From the cell containing the given text, extract its center point as [X, Y] coordinate. 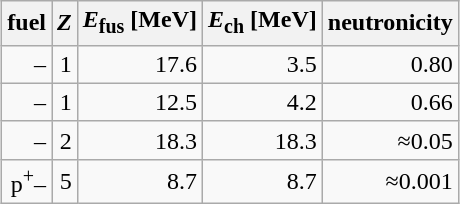
0.66 [390, 102]
17.6 [140, 64]
Efus [MeV] [140, 23]
Ech [MeV] [263, 23]
Z [65, 23]
0.80 [390, 64]
fuel [27, 23]
≈0.05 [390, 140]
p+– [27, 182]
≈0.001 [390, 182]
4.2 [263, 102]
12.5 [140, 102]
3.5 [263, 64]
2 [65, 140]
5 [65, 182]
neutronicity [390, 23]
